Scan for the cell matching the given text and deliver its (X, Y) coordinate at center. 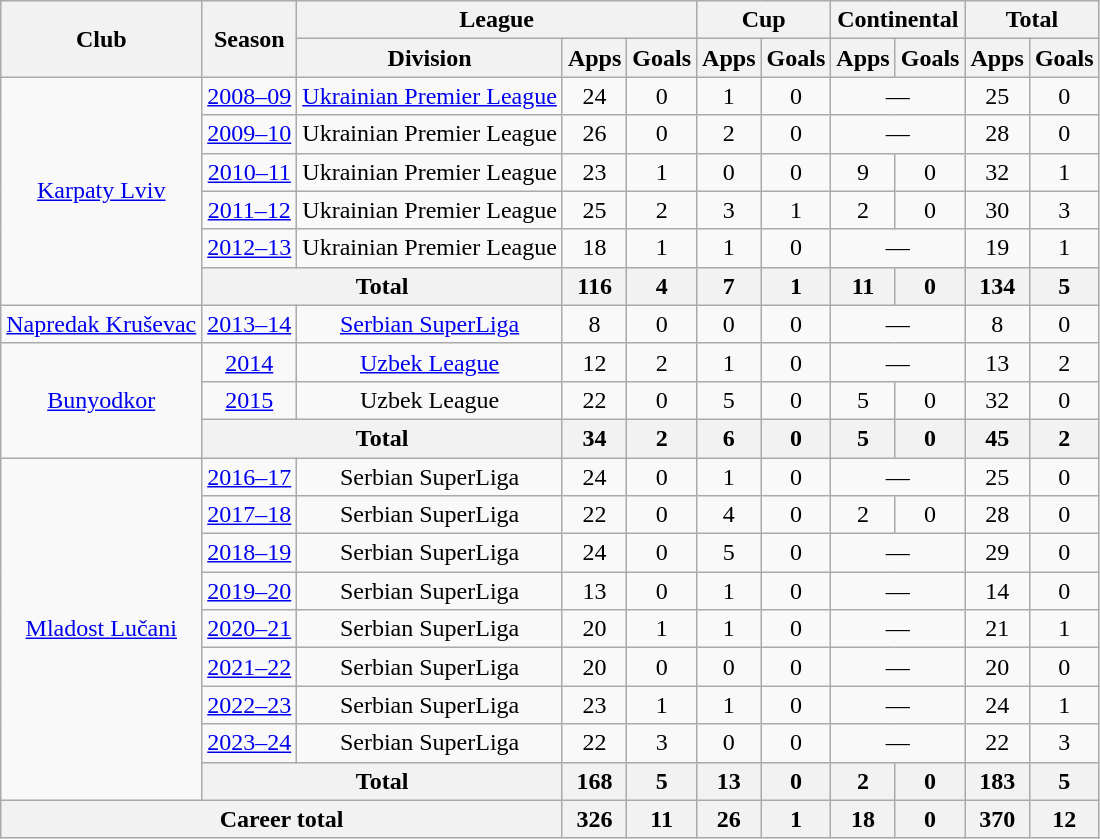
2013–14 (250, 324)
League (497, 20)
9 (863, 172)
14 (997, 591)
34 (594, 438)
7 (729, 286)
45 (997, 438)
2019–20 (250, 591)
Cup (764, 20)
2017–18 (250, 515)
Club (102, 39)
Season (250, 39)
Division (430, 58)
2023–24 (250, 743)
168 (594, 781)
29 (997, 553)
Mladost Lučani (102, 630)
183 (997, 781)
326 (594, 819)
2020–21 (250, 629)
19 (997, 248)
Career total (282, 819)
2015 (250, 400)
2008–09 (250, 96)
2016–17 (250, 477)
Bunyodkor (102, 400)
2012–13 (250, 248)
2022–23 (250, 705)
6 (729, 438)
116 (594, 286)
370 (997, 819)
2021–22 (250, 667)
2011–12 (250, 210)
Karpaty Lviv (102, 191)
2010–11 (250, 172)
134 (997, 286)
2018–19 (250, 553)
21 (997, 629)
Napredak Kruševac (102, 324)
2009–10 (250, 134)
Continental (898, 20)
30 (997, 210)
2014 (250, 362)
